Identify which cell holds the provided text, then report its (x, y) central coordinate. 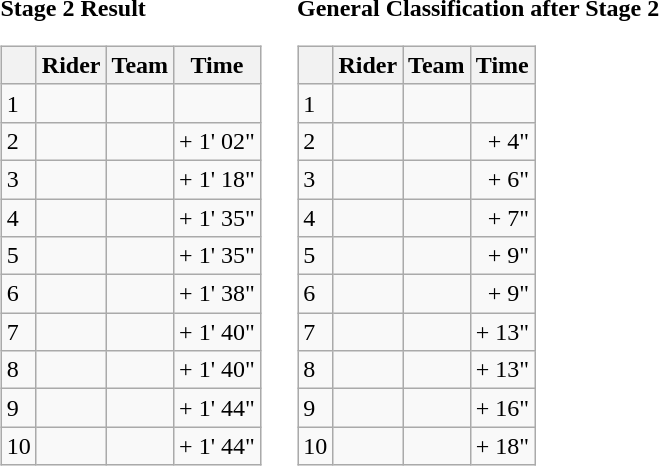
+ 1' 38" (218, 294)
+ 1' 02" (218, 141)
+ 6" (502, 179)
+ 1' 18" (218, 179)
+ 16" (502, 408)
+ 7" (502, 217)
+ 18" (502, 446)
+ 4" (502, 141)
